Return [x, y] of the center of cell containing provided text 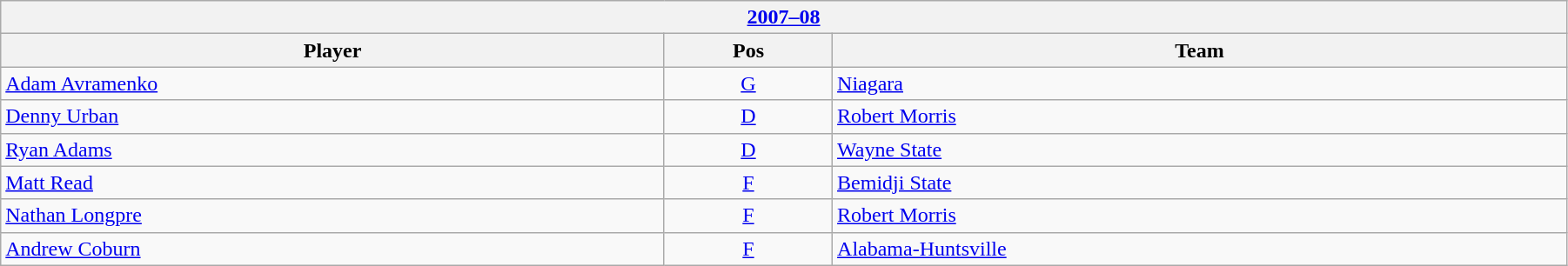
Matt Read [332, 183]
Niagara [1200, 83]
Bemidji State [1200, 183]
G [748, 83]
Player [332, 50]
Denny Urban [332, 116]
Pos [748, 50]
Alabama-Huntsville [1200, 249]
Andrew Coburn [332, 249]
2007–08 [784, 17]
Ryan Adams [332, 150]
Nathan Longpre [332, 216]
Adam Avramenko [332, 83]
Team [1200, 50]
Wayne State [1200, 150]
